Output the [X, Y] coordinate of the center of the cell containing the given text.  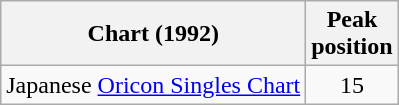
Japanese Oricon Singles Chart [154, 85]
15 [352, 85]
Chart (1992) [154, 34]
Peakposition [352, 34]
